Pinpoint the cell where the given text exists, returning its [x, y] midpoint coordinate. 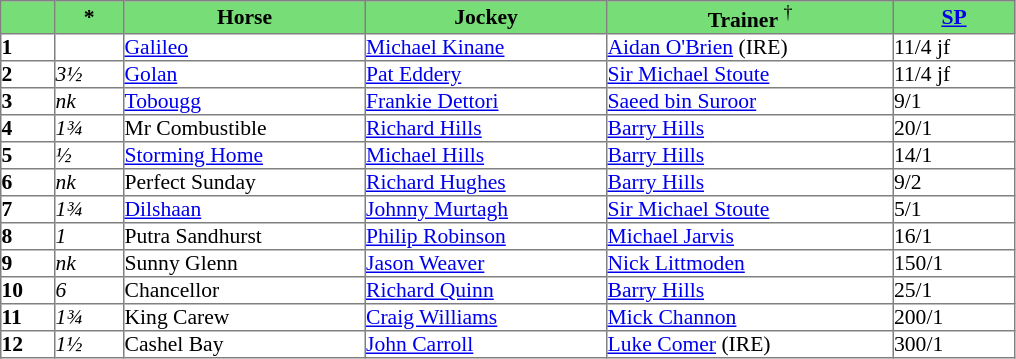
Pat Eddery [486, 74]
3 [28, 100]
Jockey [486, 18]
Frankie Dettori [486, 100]
Michael Hills [486, 154]
Sunny Glenn [245, 262]
Mr Combustible [245, 128]
Craig Williams [486, 316]
Michael Jarvis [750, 236]
Mick Channon [750, 316]
Richard Hughes [486, 182]
Golan [245, 74]
200/1 [954, 316]
9 [28, 262]
150/1 [954, 262]
King Carew [245, 316]
Richard Quinn [486, 290]
* [90, 18]
Saeed bin Suroor [750, 100]
14/1 [954, 154]
1½ [90, 344]
8 [28, 236]
9/1 [954, 100]
Perfect Sunday [245, 182]
3½ [90, 74]
Tobougg [245, 100]
Cashel Bay [245, 344]
5/1 [954, 208]
Galileo [245, 46]
Johnny Murtagh [486, 208]
11 [28, 316]
Trainer † [750, 18]
25/1 [954, 290]
16/1 [954, 236]
Horse [245, 18]
4 [28, 128]
Philip Robinson [486, 236]
John Carroll [486, 344]
½ [90, 154]
2 [28, 74]
Storming Home [245, 154]
9/2 [954, 182]
5 [28, 154]
Richard Hills [486, 128]
Luke Comer (IRE) [750, 344]
12 [28, 344]
300/1 [954, 344]
Dilshaan [245, 208]
Michael Kinane [486, 46]
Jason Weaver [486, 262]
Chancellor [245, 290]
10 [28, 290]
20/1 [954, 128]
SP [954, 18]
Putra Sandhurst [245, 236]
Aidan O'Brien (IRE) [750, 46]
Nick Littmoden [750, 262]
7 [28, 208]
